Return (X, Y) of the center of cell containing provided text 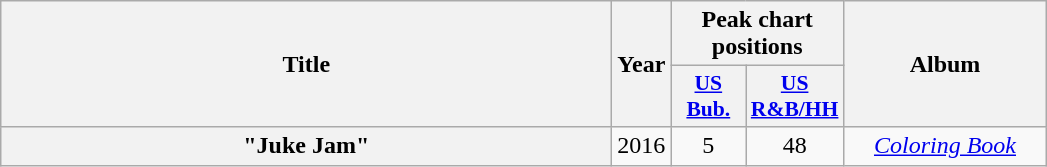
48 (795, 146)
Coloring Book (944, 146)
5 (708, 146)
USBub. (708, 96)
Year (642, 64)
Album (944, 64)
2016 (642, 146)
"Juke Jam" (306, 146)
US R&B/HH (795, 96)
Peak chart positions (758, 34)
Title (306, 64)
